Output the [x, y] coordinate of the center of the cell containing the given text.  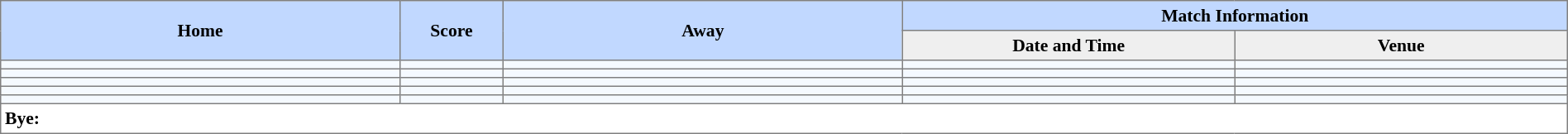
Bye: [784, 118]
Home [200, 31]
Away [703, 31]
Score [452, 31]
Match Information [1235, 16]
Venue [1401, 45]
Date and Time [1068, 45]
